Return the [x, y] coordinate for the center point of the cell that contains the specified text.  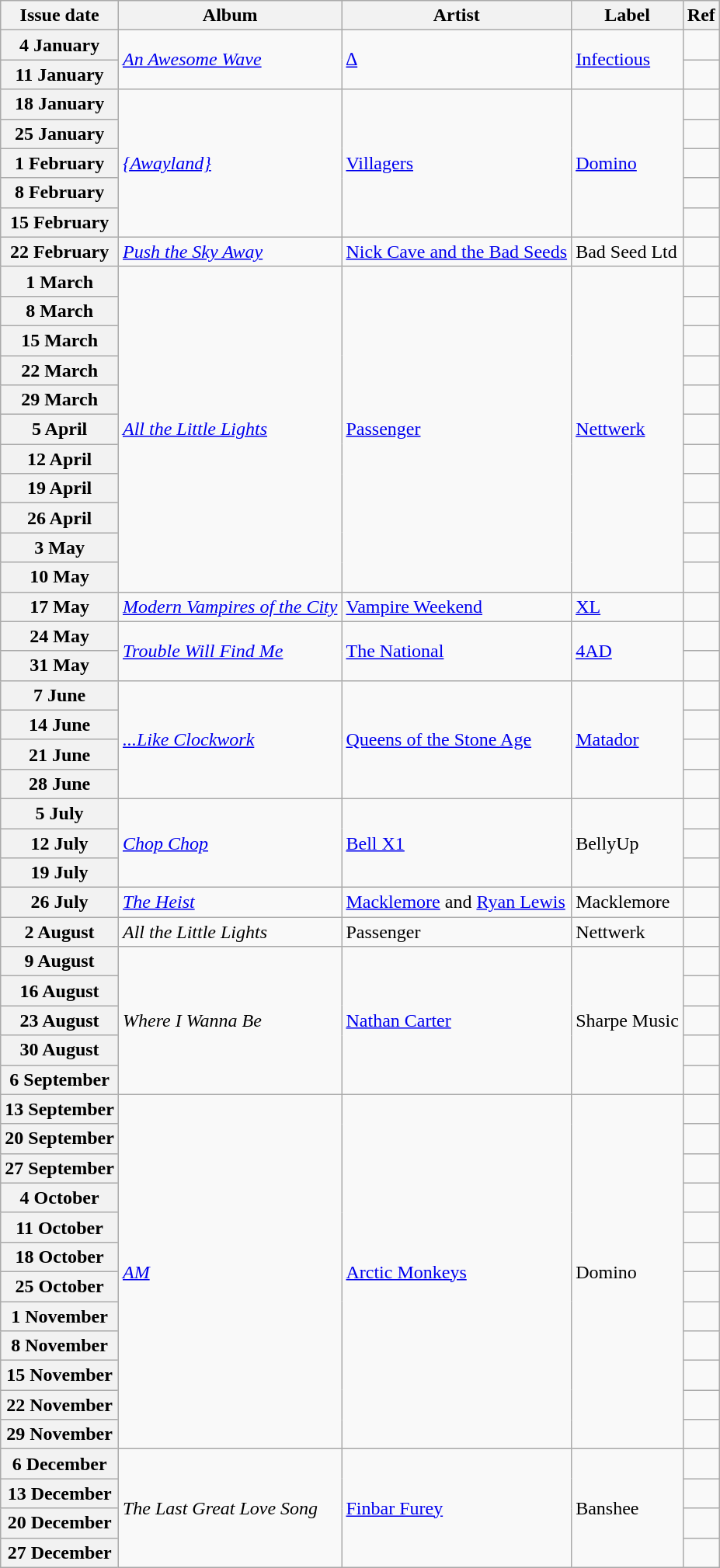
Modern Vampires of the City [230, 607]
Banshee [628, 1508]
19 April [60, 488]
1 November [60, 1316]
31 May [60, 666]
29 November [60, 1434]
The National [457, 651]
Album [230, 16]
Nathan Carter [457, 1020]
11 October [60, 1227]
5 April [60, 429]
AM [230, 1272]
Sharpe Music [628, 1020]
BellyUp [628, 843]
24 May [60, 636]
4 October [60, 1198]
12 April [60, 459]
18 January [60, 104]
XL [628, 607]
20 September [60, 1139]
1 March [60, 281]
Artist [457, 16]
5 July [60, 813]
8 March [60, 311]
6 December [60, 1464]
13 December [60, 1493]
22 February [60, 252]
10 May [60, 577]
4AD [628, 651]
16 August [60, 991]
21 June [60, 754]
15 February [60, 222]
Matador [628, 739]
29 March [60, 400]
Queens of the Stone Age [457, 739]
3 May [60, 548]
An Awesome Wave [230, 60]
Ref [701, 16]
26 April [60, 518]
27 September [60, 1168]
Arctic Monkeys [457, 1272]
Infectious [628, 60]
Push the Sky Away [230, 252]
25 January [60, 134]
25 October [60, 1286]
22 November [60, 1405]
The Heist [230, 902]
6 September [60, 1080]
Finbar Furey [457, 1508]
26 July [60, 902]
27 December [60, 1552]
17 May [60, 607]
13 September [60, 1109]
Nick Cave and the Bad Seeds [457, 252]
Chop Chop [230, 843]
Trouble Will Find Me [230, 651]
23 August [60, 1020]
4 January [60, 45]
12 July [60, 843]
7 June [60, 695]
...Like Clockwork [230, 739]
Villagers [457, 163]
15 March [60, 340]
Where I Wanna Be [230, 1020]
{Awayland} [230, 163]
∆ [457, 60]
The Last Great Love Song [230, 1508]
Label [628, 16]
19 July [60, 873]
28 June [60, 784]
Bell X1 [457, 843]
22 March [60, 370]
8 November [60, 1346]
9 August [60, 961]
Macklemore and Ryan Lewis [457, 902]
Issue date [60, 16]
Macklemore [628, 902]
20 December [60, 1523]
2 August [60, 932]
15 November [60, 1375]
Vampire Weekend [457, 607]
30 August [60, 1050]
18 October [60, 1257]
14 June [60, 725]
1 February [60, 163]
11 January [60, 75]
Bad Seed Ltd [628, 252]
8 February [60, 193]
